Search for the cell housing the specified text and yield its [X, Y] center coordinate. 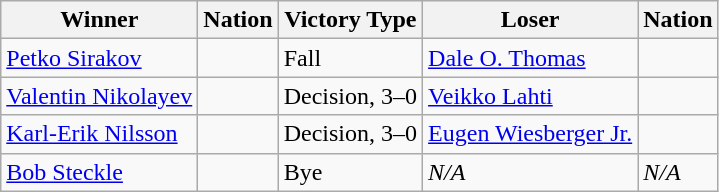
Dale O. Thomas [530, 58]
Bob Steckle [100, 172]
Bye [350, 172]
Valentin Nikolayev [100, 96]
Veikko Lahti [530, 96]
Karl-Erik Nilsson [100, 134]
Petko Sirakov [100, 58]
Fall [350, 58]
Winner [100, 20]
Eugen Wiesberger Jr. [530, 134]
Victory Type [350, 20]
Loser [530, 20]
